Locate the cell with the specified text and output its [x, y] center coordinate. 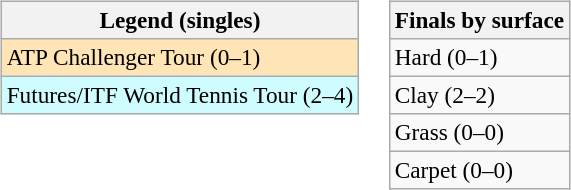
ATP Challenger Tour (0–1) [180, 57]
Clay (2–2) [479, 95]
Finals by surface [479, 20]
Grass (0–0) [479, 133]
Futures/ITF World Tennis Tour (2–4) [180, 95]
Carpet (0–0) [479, 171]
Hard (0–1) [479, 57]
Legend (singles) [180, 20]
